Output the [X, Y] coordinate of the center of the cell containing the given text.  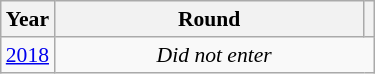
2018 [28, 55]
Round [209, 19]
Year [28, 19]
Did not enter [214, 55]
